Determine the (x, y) coordinate at the center of the cell enclosing the given text.  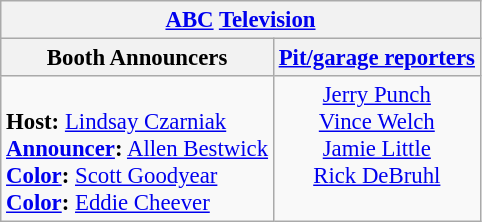
Jerry PunchVince WelchJamie LittleRick DeBruhl (376, 149)
Host: Lindsay Czarniak Announcer: Allen Bestwick Color: Scott Goodyear Color: Eddie Cheever (138, 149)
Pit/garage reporters (376, 58)
ABC Television (241, 20)
Booth Announcers (138, 58)
